Locate the cell with the specified text and output its (X, Y) center coordinate. 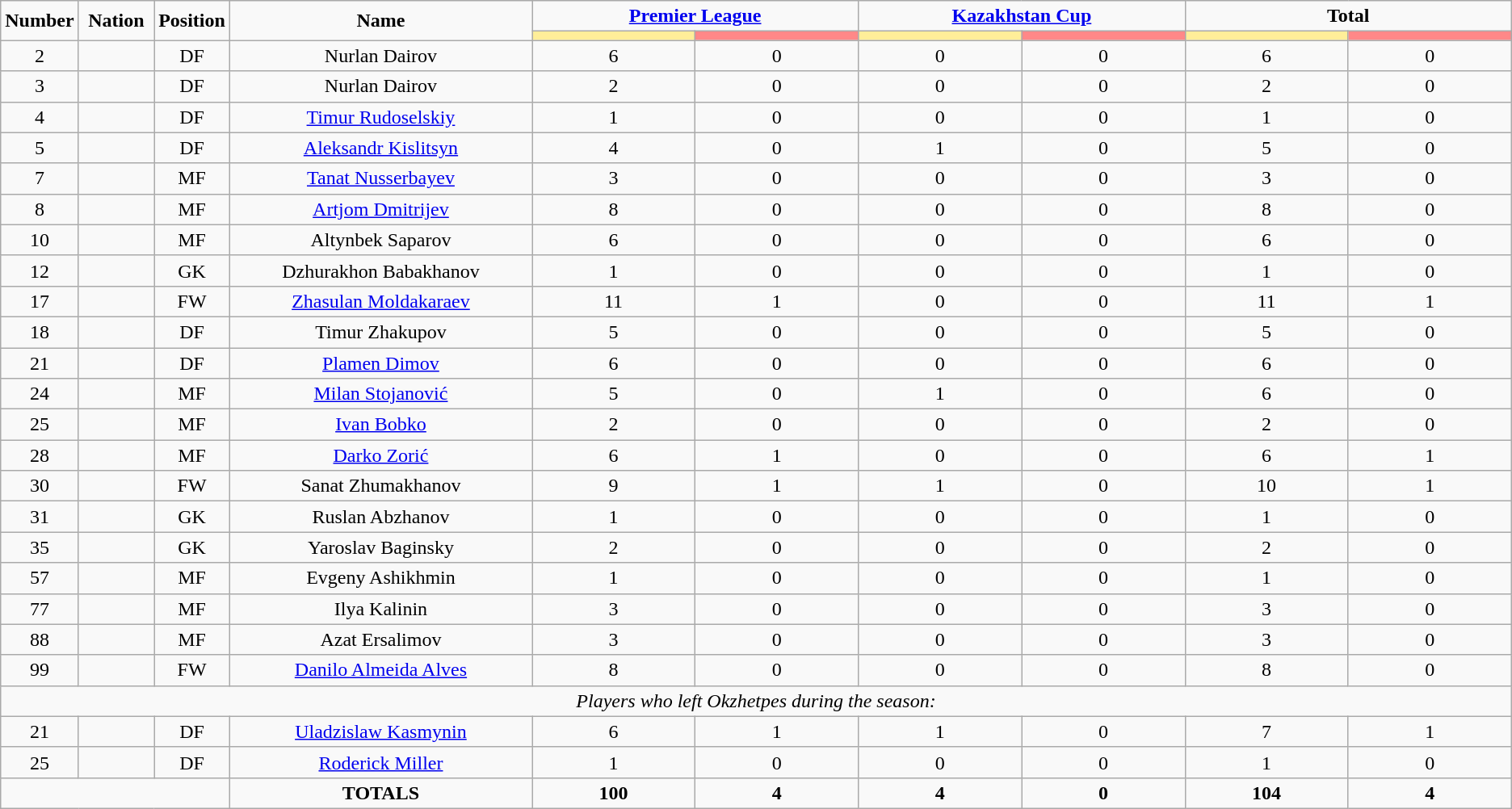
Evgeny Ashikhmin (380, 578)
Darko Zorić (380, 455)
31 (40, 517)
Altynbek Saparov (380, 240)
104 (1266, 793)
Milan Stojanović (380, 394)
TOTALS (380, 793)
Danilo Almeida Alves (380, 670)
Aleksandr Kislitsyn (380, 148)
Artjom Dmitrijev (380, 209)
Kazakhstan Cup (1022, 16)
Yaroslav Baginsky (380, 547)
77 (40, 609)
Ivan Bobko (380, 425)
12 (40, 270)
Ruslan Abzhanov (380, 517)
Uladzislaw Kasmynin (380, 731)
Plamen Dimov (380, 363)
Nation (116, 21)
Ilya Kalinin (380, 609)
Zhasulan Moldakaraev (380, 301)
Dzhurakhon Babakhanov (380, 270)
Sanat Zhumakhanov (380, 486)
Players who left Okzhetpes during the season: (756, 701)
17 (40, 301)
28 (40, 455)
Premier League (695, 16)
18 (40, 332)
100 (613, 793)
Roderick Miller (380, 762)
Position (192, 21)
99 (40, 670)
Tanat Nusserbayev (380, 178)
Timur Rudoselskiy (380, 117)
Timur Zhakupov (380, 332)
57 (40, 578)
Total (1348, 16)
88 (40, 639)
30 (40, 486)
Azat Ersalimov (380, 639)
9 (613, 486)
35 (40, 547)
Number (40, 21)
Name (380, 21)
24 (40, 394)
